Detect which cell encompasses the target text, then output its (X, Y) center coordinate. 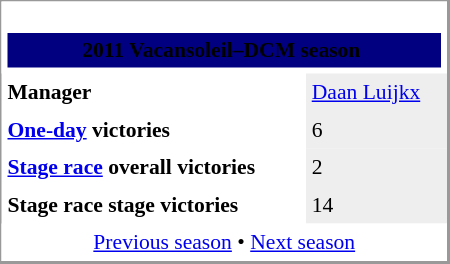
Stage race overall victories (154, 167)
14 (376, 205)
Stage race stage victories (154, 205)
Manager (154, 93)
Previous season • Next season (225, 243)
2 (376, 167)
Daan Luijkx (376, 93)
One-day victories (154, 130)
6 (376, 130)
